Locate the cell with the specified text and output its (x, y) center coordinate. 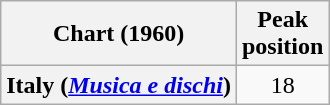
Italy (Musica e dischi) (119, 85)
Chart (1960) (119, 34)
Peakposition (282, 34)
18 (282, 85)
